Identify which cell holds the provided text, then report its (X, Y) central coordinate. 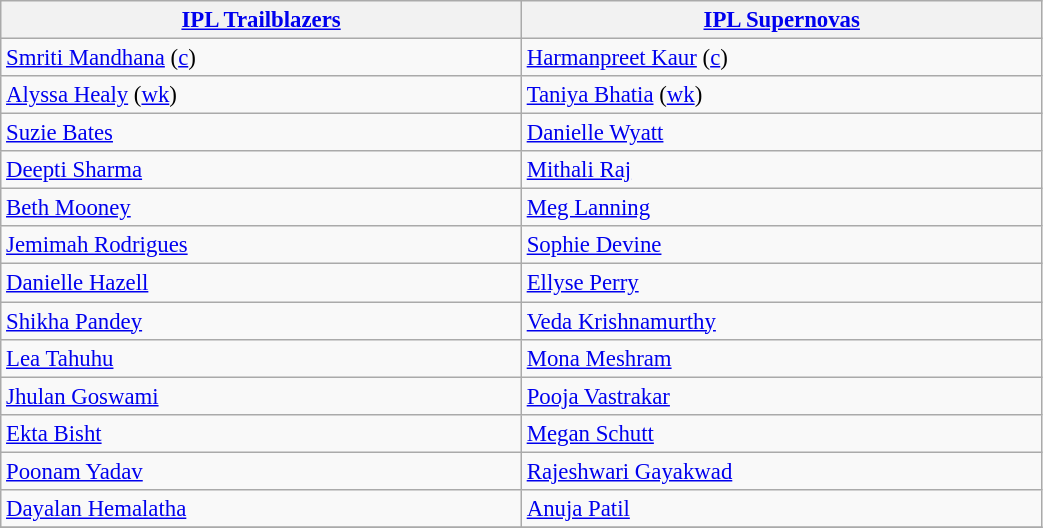
Danielle Hazell (262, 283)
Alyssa Healy (wk) (262, 95)
Sophie Devine (782, 245)
Megan Schutt (782, 433)
IPL Trailblazers (262, 20)
Anuja Patil (782, 509)
Poonam Yadav (262, 471)
Jemimah Rodrigues (262, 245)
Smriti Mandhana (c) (262, 58)
Jhulan Goswami (262, 396)
Beth Mooney (262, 208)
Lea Tahuhu (262, 358)
Pooja Vastrakar (782, 396)
Meg Lanning (782, 208)
Rajeshwari Gayakwad (782, 471)
Mithali Raj (782, 170)
Shikha Pandey (262, 321)
Ellyse Perry (782, 283)
Veda Krishnamurthy (782, 321)
Harmanpreet Kaur (c) (782, 58)
Deepti Sharma (262, 170)
Taniya Bhatia (wk) (782, 95)
Dayalan Hemalatha (262, 509)
IPL Supernovas (782, 20)
Ekta Bisht (262, 433)
Danielle Wyatt (782, 133)
Mona Meshram (782, 358)
Suzie Bates (262, 133)
